Determine the (X, Y) coordinate at the center of the cell enclosing the given text.  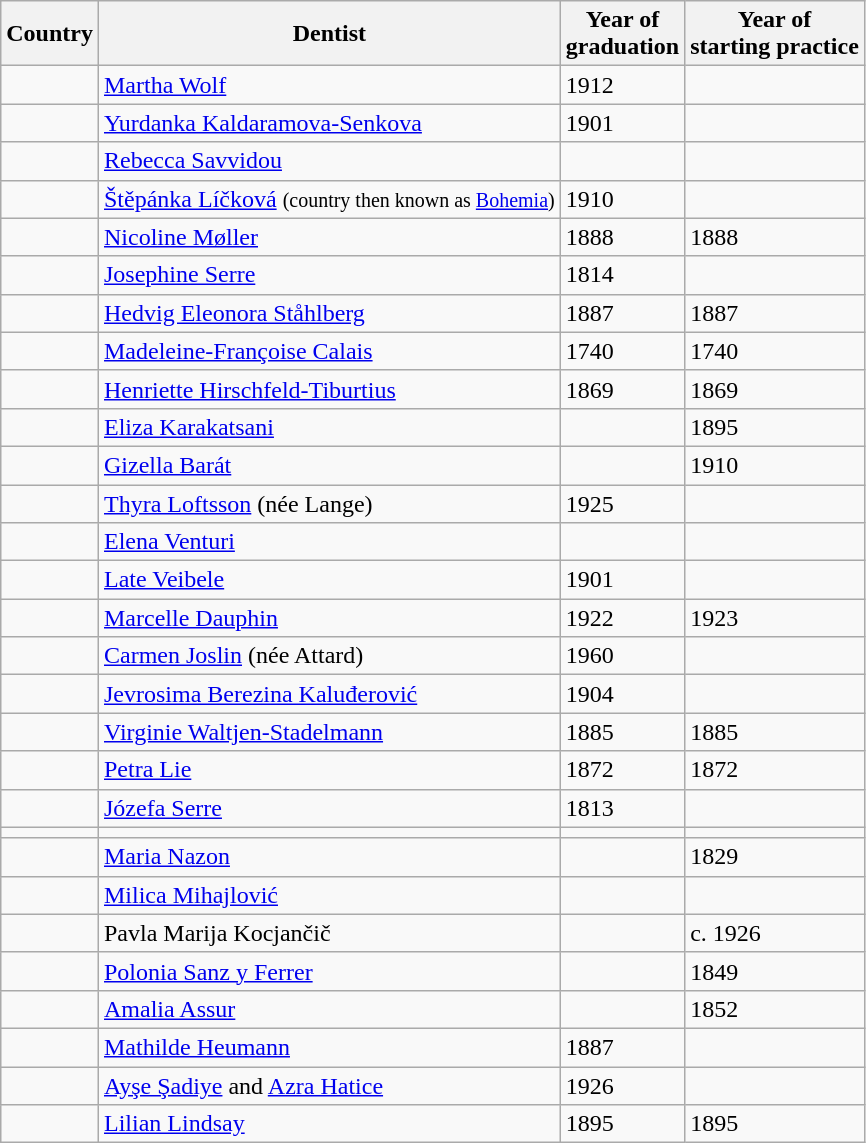
Carmen Joslin (née Attard) (329, 656)
c. 1926 (775, 933)
1814 (622, 275)
1922 (622, 618)
1904 (622, 694)
Petra Lie (329, 770)
Eliza Karakatsani (329, 427)
Henriette Hirschfeld-Tiburtius (329, 389)
1849 (775, 971)
1829 (775, 857)
Martha Wolf (329, 85)
Rebecca Savvidou (329, 161)
Thyra Loftsson (née Lange) (329, 503)
Štěpánka Líčková (country then known as Bohemia) (329, 199)
Maria Nazon (329, 857)
Virginie Waltjen-Stadelmann (329, 732)
Hedvig Eleonora Ståhlberg (329, 313)
1960 (622, 656)
Elena Venturi (329, 542)
Josephine Serre (329, 275)
Gizella Barát (329, 465)
Mathilde Heumann (329, 1047)
Country (50, 34)
1813 (622, 808)
Dentist (329, 34)
1925 (622, 503)
1926 (622, 1085)
1923 (775, 618)
Yurdanka Kaldaramova-Senkova (329, 123)
Late Veibele (329, 580)
Year ofgraduation (622, 34)
1852 (775, 1009)
Amalia Assur (329, 1009)
Ayşe Şadiye and Azra Hatice (329, 1085)
Marcelle Dauphin (329, 618)
Polonia Sanz y Ferrer (329, 971)
Pavla Marija Kocjančič (329, 933)
Nicoline Møller (329, 237)
Lilian Lindsay (329, 1124)
1912 (622, 85)
Madeleine-Françoise Calais (329, 351)
Jevrosima Berezina Kaluđerović (329, 694)
Józefa Serre (329, 808)
Milica Mihajlović (329, 895)
Year ofstarting practice (775, 34)
